Search for the cell housing the specified text and yield its [x, y] center coordinate. 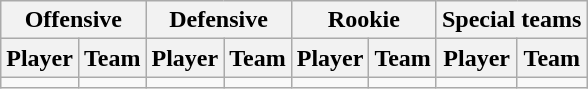
Defensive [218, 20]
Rookie [364, 20]
Special teams [511, 20]
Offensive [74, 20]
